Return [X, Y] of the center of cell containing provided text 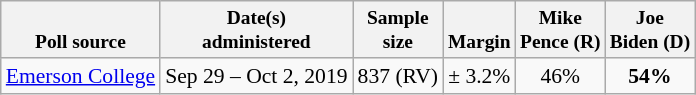
± 3.2% [479, 76]
Margin [479, 30]
Date(s)administered [256, 30]
Samplesize [398, 30]
46% [560, 76]
Emerson College [80, 76]
Sep 29 – Oct 2, 2019 [256, 76]
837 (RV) [398, 76]
Poll source [80, 30]
MikePence (R) [560, 30]
54% [650, 76]
JoeBiden (D) [650, 30]
